Locate the cell with the specified text and output its [X, Y] center coordinate. 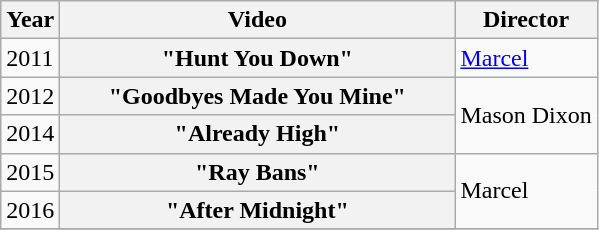
"Hunt You Down" [258, 58]
Director [526, 20]
2016 [30, 210]
"Goodbyes Made You Mine" [258, 96]
Mason Dixon [526, 115]
Year [30, 20]
Video [258, 20]
"Ray Bans" [258, 172]
2012 [30, 96]
2014 [30, 134]
"After Midnight" [258, 210]
"Already High" [258, 134]
2015 [30, 172]
2011 [30, 58]
